Return (X, Y) of the center of cell containing provided text 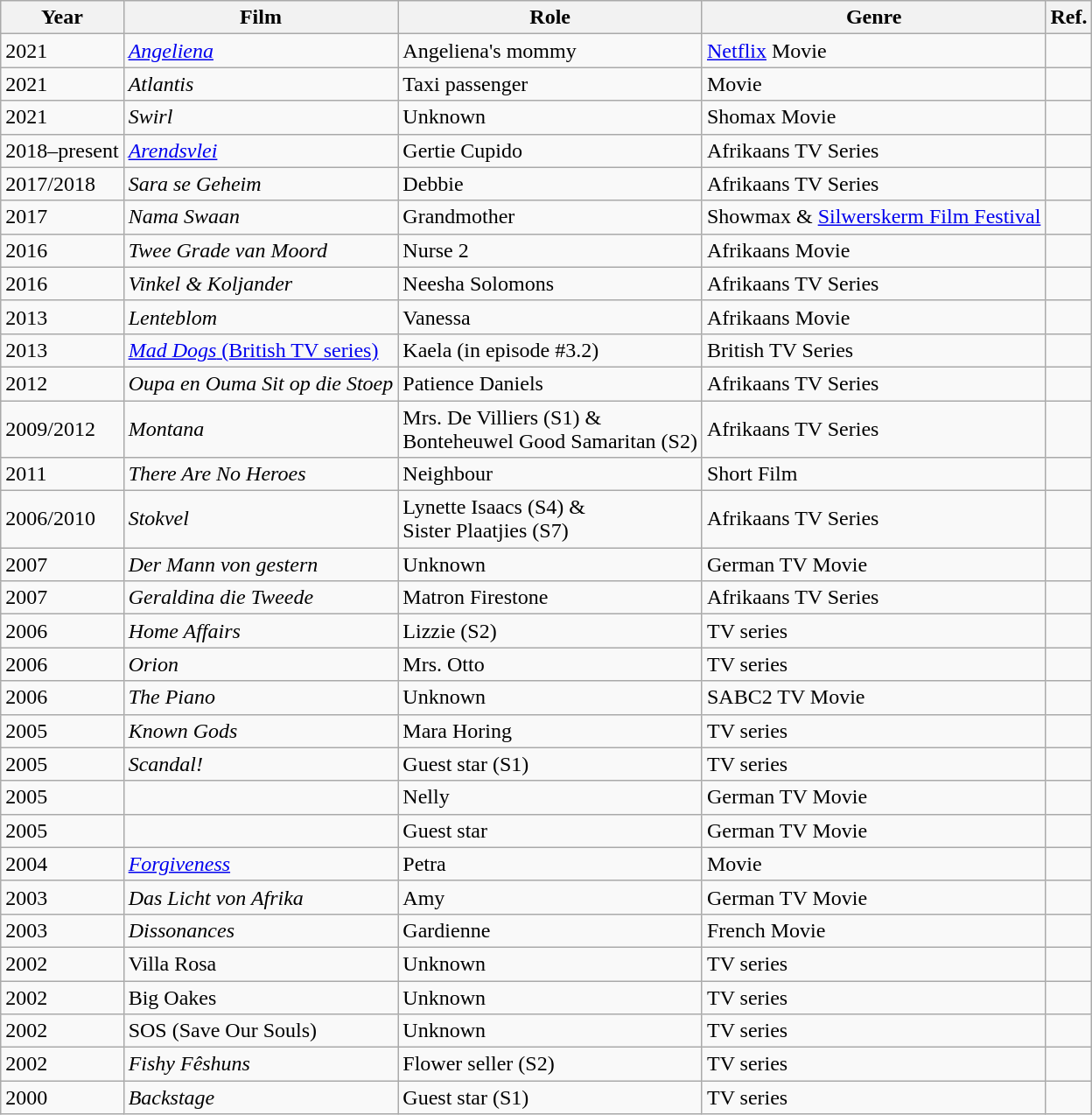
Patience Daniels (550, 383)
Scandal! (261, 764)
Known Gods (261, 731)
Nelly (550, 797)
Oupa en Ouma Sit op die Stoep (261, 383)
Swirl (261, 117)
Grandmother (550, 217)
Forgiveness (261, 864)
Big Oakes (261, 997)
The Piano (261, 698)
2012 (62, 383)
Dissonances (261, 930)
Ref. (1069, 18)
Fishy Fêshuns (261, 1064)
2011 (62, 474)
Taxi passenger (550, 84)
Year (62, 18)
Short Film (873, 474)
Villa Rosa (261, 964)
Petra (550, 864)
Gardienne (550, 930)
2017 (62, 217)
Atlantis (261, 84)
Matron Firestone (550, 598)
Debbie (550, 184)
Montana (261, 429)
2009/2012 (62, 429)
2006/2010 (62, 520)
Amy (550, 897)
Mrs. Otto (550, 664)
There Are No Heroes (261, 474)
Lenteblom (261, 317)
Angeliena (261, 51)
SOS (Save Our Souls) (261, 1031)
2017/2018 (62, 184)
Genre (873, 18)
Twee Grade van Moord (261, 250)
Geraldina die Tweede (261, 598)
Gertie Cupido (550, 151)
Mrs. De Villiers (S1) &Bonteheuwel Good Samaritan (S2) (550, 429)
2000 (62, 1097)
2018–present (62, 151)
Backstage (261, 1097)
Mad Dogs (British TV series) (261, 350)
Orion (261, 664)
Home Affairs (261, 631)
Nama Swaan (261, 217)
Role (550, 18)
SABC2 TV Movie (873, 698)
Stokvel (261, 520)
Der Mann von gestern (261, 565)
Arendsvlei (261, 151)
Shomax Movie (873, 117)
French Movie (873, 930)
Lizzie (S2) (550, 631)
Neighbour (550, 474)
Netflix Movie (873, 51)
Showmax & Silwerskerm Film Festival (873, 217)
Vinkel & Koljander (261, 284)
Kaela (in episode #3.2) (550, 350)
Lynette Isaacs (S4) &Sister Plaatjies (S7) (550, 520)
Neesha Solomons (550, 284)
Nurse 2 (550, 250)
Film (261, 18)
Mara Horing (550, 731)
2004 (62, 864)
Sara se Geheim (261, 184)
Angeliena's mommy (550, 51)
British TV Series (873, 350)
Vanessa (550, 317)
Flower seller (S2) (550, 1064)
Das Licht von Afrika (261, 897)
Guest star (550, 831)
